Locate the cell with the specified text and output its [X, Y] center coordinate. 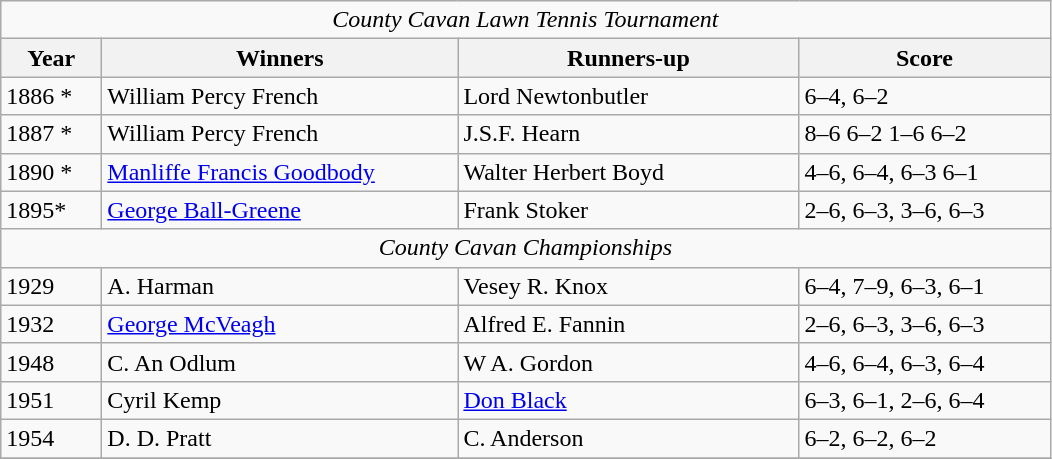
County Cavan Lawn Tennis Tournament [526, 20]
Runners-up [628, 58]
D. D. Pratt [280, 438]
George Ball-Greene [280, 210]
6–2, 6–2, 6–2 [924, 438]
J.S.F. Hearn [628, 134]
Winners [280, 58]
George McVeagh [280, 324]
Score [924, 58]
Alfred E. Fannin [628, 324]
6–4, 6–2 [924, 96]
1932 [52, 324]
6–4, 7–9, 6–3, 6–1 [924, 286]
W A. Gordon [628, 362]
1929 [52, 286]
1954 [52, 438]
Year [52, 58]
Vesey R. Knox [628, 286]
Lord Newtonbutler [628, 96]
County Cavan Championships [526, 248]
Cyril Kemp [280, 400]
Manliffe Francis Goodbody [280, 172]
C. Anderson [628, 438]
1890 * [52, 172]
1895* [52, 210]
C. An Odlum [280, 362]
Don Black [628, 400]
Frank Stoker [628, 210]
Walter Herbert Boyd [628, 172]
4–6, 6–4, 6–3, 6–4 [924, 362]
8–6 6–2 1–6 6–2 [924, 134]
1887 * [52, 134]
4–6, 6–4, 6–3 6–1 [924, 172]
6–3, 6–1, 2–6, 6–4 [924, 400]
1886 * [52, 96]
1948 [52, 362]
1951 [52, 400]
A. Harman [280, 286]
